Return (x, y) of the center of cell containing provided text 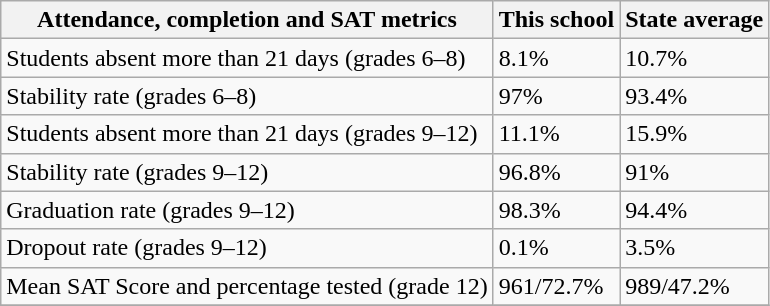
11.1% (556, 134)
Stability rate (grades 6–8) (247, 96)
Stability rate (grades 9–12) (247, 172)
Graduation rate (grades 9–12) (247, 210)
98.3% (556, 210)
Students absent more than 21 days (grades 6–8) (247, 58)
93.4% (694, 96)
State average (694, 20)
91% (694, 172)
Students absent more than 21 days (grades 9–12) (247, 134)
961/72.7% (556, 286)
97% (556, 96)
Mean SAT Score and percentage tested (grade 12) (247, 286)
94.4% (694, 210)
Dropout rate (grades 9–12) (247, 248)
This school (556, 20)
96.8% (556, 172)
10.7% (694, 58)
989/47.2% (694, 286)
3.5% (694, 248)
Attendance, completion and SAT metrics (247, 20)
15.9% (694, 134)
8.1% (556, 58)
0.1% (556, 248)
